Provide the [X, Y] coordinate of the cell's center where the given text is located.  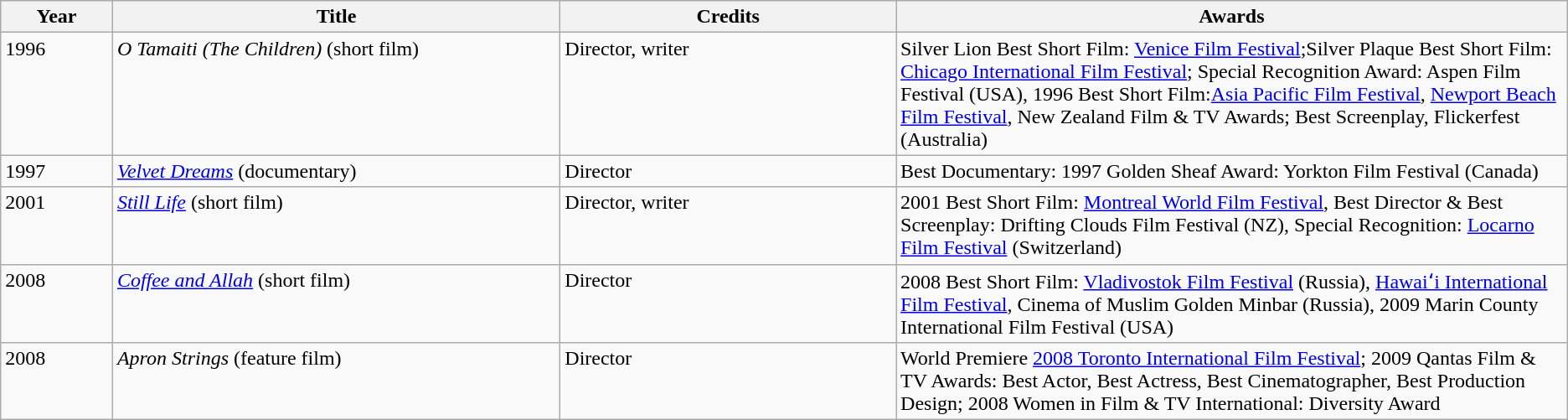
Velvet Dreams (documentary) [336, 171]
1996 [57, 94]
Apron Strings (feature film) [336, 381]
Best Documentary: 1997 Golden Sheaf Award: Yorkton Film Festival (Canada) [1232, 171]
1997 [57, 171]
Credits [729, 17]
Title [336, 17]
O Tamaiti (The Children) (short film) [336, 94]
Coffee and Allah (short film) [336, 303]
2001 [57, 226]
Year [57, 17]
Awards [1232, 17]
Still Life (short film) [336, 226]
